Find where the given text appears and provide that cell's center as (x, y) coordinate. 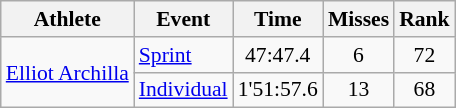
1'51:57.6 (278, 90)
Time (278, 19)
13 (358, 90)
Misses (358, 19)
47:47.4 (278, 55)
Individual (184, 90)
Rank (424, 19)
6 (358, 55)
68 (424, 90)
Sprint (184, 55)
Athlete (68, 19)
Event (184, 19)
Elliot Archilla (68, 72)
72 (424, 55)
